Detect which cell encompasses the target text, then output its (x, y) center coordinate. 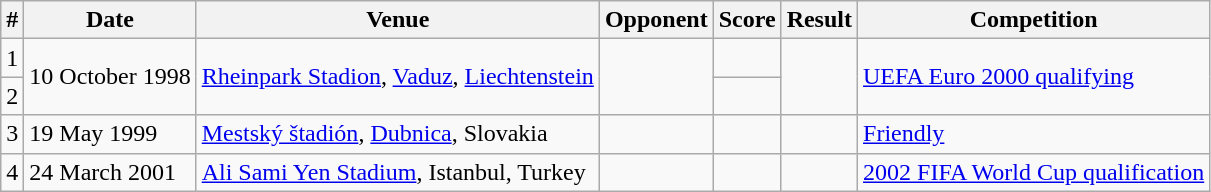
Date (110, 20)
Opponent (656, 20)
Score (747, 20)
1 (12, 58)
UEFA Euro 2000 qualifying (1034, 77)
# (12, 20)
Mestský štadión, Dubnica, Slovakia (398, 134)
24 March 2001 (110, 172)
Venue (398, 20)
4 (12, 172)
Friendly (1034, 134)
Rheinpark Stadion, Vaduz, Liechtenstein (398, 77)
2002 FIFA World Cup qualification (1034, 172)
19 May 1999 (110, 134)
Ali Sami Yen Stadium, Istanbul, Turkey (398, 172)
Result (819, 20)
Competition (1034, 20)
10 October 1998 (110, 77)
3 (12, 134)
2 (12, 96)
